Find where the given text appears and provide that cell's center as [x, y] coordinate. 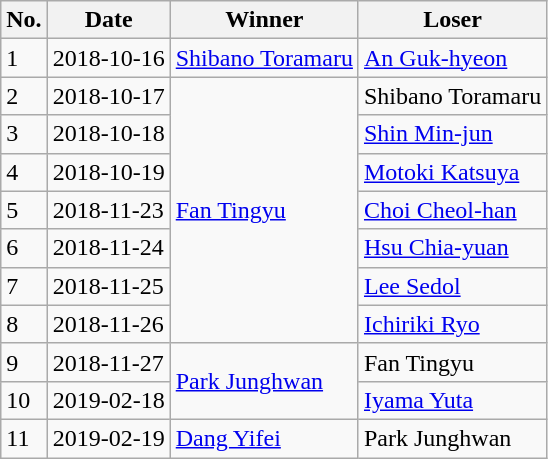
Shin Min-jun [452, 134]
3 [24, 134]
2018-11-27 [108, 362]
11 [24, 438]
5 [24, 210]
Date [108, 20]
10 [24, 400]
Iyama Yuta [452, 400]
Winner [264, 20]
2 [24, 96]
Motoki Katsuya [452, 172]
6 [24, 248]
Hsu Chia-yuan [452, 248]
7 [24, 286]
2018-11-26 [108, 324]
Choi Cheol-han [452, 210]
2018-11-24 [108, 248]
9 [24, 362]
2019-02-18 [108, 400]
2018-10-16 [108, 58]
2019-02-19 [108, 438]
2018-10-19 [108, 172]
4 [24, 172]
Dang Yifei [264, 438]
2018-10-18 [108, 134]
2018-11-25 [108, 286]
Lee Sedol [452, 286]
2018-10-17 [108, 96]
2018-11-23 [108, 210]
1 [24, 58]
8 [24, 324]
No. [24, 20]
Ichiriki Ryo [452, 324]
Loser [452, 20]
An Guk-hyeon [452, 58]
